Scan for the cell matching the given text and deliver its (x, y) coordinate at center. 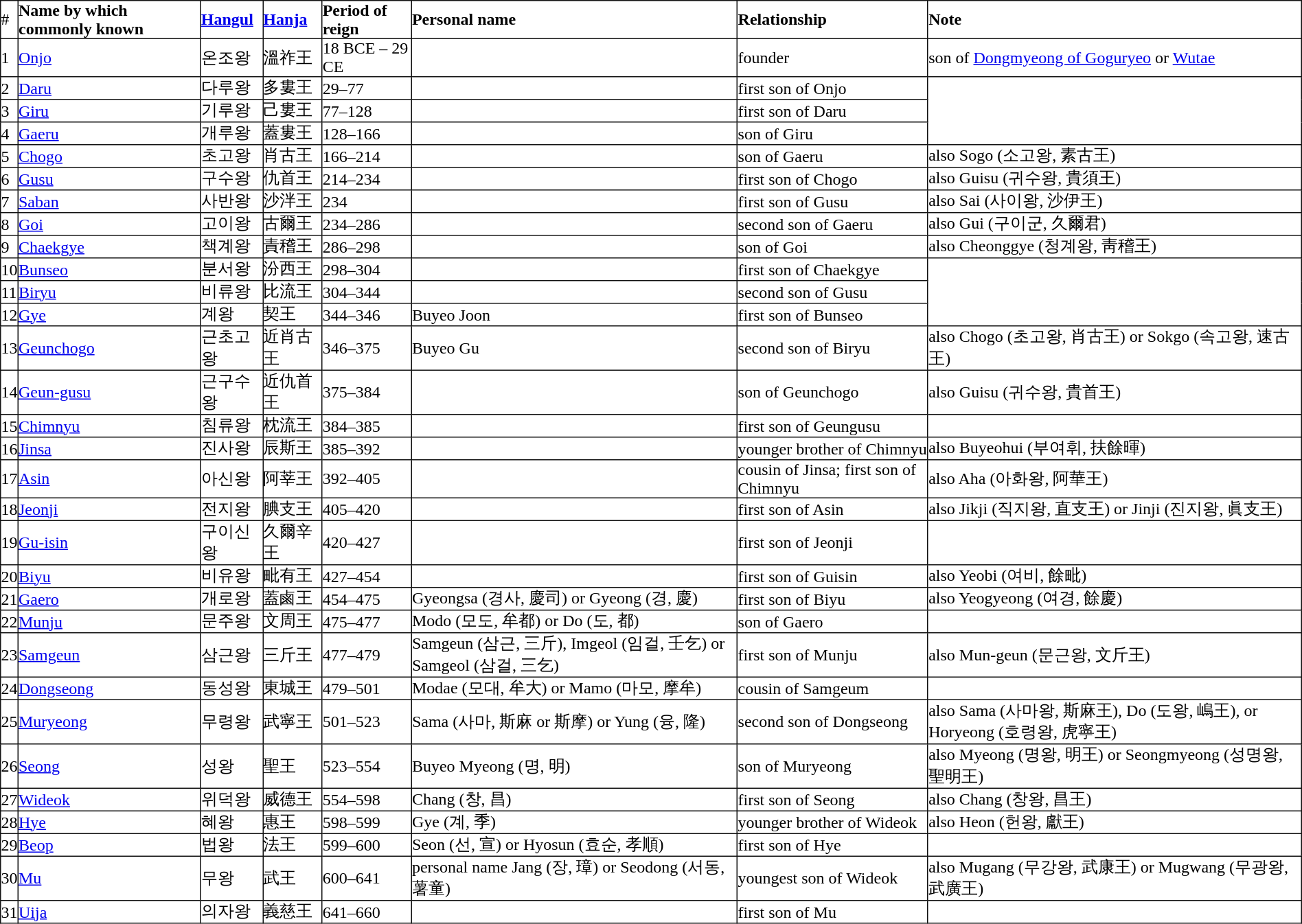
also Sogo (소고왕, 素古王) (1115, 157)
cousin of Jinsa; first son of Chimnyu (833, 479)
son of Geunchogo (833, 392)
Gusu (109, 178)
분서왕 (232, 269)
Period of reign (367, 20)
비유왕 (232, 577)
多婁王 (293, 88)
12 (10, 314)
三斤王 (293, 655)
286–298 (367, 247)
Samgeun (109, 655)
사반왕 (232, 202)
234–286 (367, 224)
first son of Hye (833, 844)
온조왕 (232, 58)
also Mugang (무강왕, 武康王) or Mugwang (무광왕,武廣王) (1115, 878)
비류왕 (232, 292)
武王 (293, 878)
Modae (모대, 牟大) or Mamo (마모, 摩牟) (574, 688)
惠王 (293, 822)
21 (10, 599)
위덕왕 (232, 799)
毗有王 (293, 577)
427–454 (367, 577)
214–234 (367, 178)
16 (10, 449)
4 (10, 133)
475–477 (367, 622)
first son of Biyu (833, 599)
진사왕 (232, 449)
威德王 (293, 799)
Gye (109, 314)
무왕 (232, 878)
Hanja (293, 20)
also Guisu (귀수왕, 貴首王) (1115, 392)
개루왕 (232, 133)
동성왕 (232, 688)
Personal name (574, 20)
26 (10, 766)
Gaero (109, 599)
17 (10, 479)
also Sai (사이왕, 沙伊王) (1115, 202)
己婁王 (293, 111)
24 (10, 688)
385–392 (367, 449)
523–554 (367, 766)
also Yeogyeong (여경, 餘慶) (1115, 599)
13 (10, 348)
구이신왕 (232, 542)
20 (10, 577)
肖古王 (293, 157)
first son of Onjo (833, 88)
second son of Gaeru (833, 224)
personal name Jang (장, 璋) or Seodong (서동, 薯童) (574, 878)
Chaekgye (109, 247)
second son of Biryu (833, 348)
also Jikji (직지왕, 直支王) or Jinji (진지왕, 眞支王) (1115, 509)
義慈王 (293, 912)
契王 (293, 314)
Seon (선, 宣) or Hyosun (효순, 孝順) (574, 844)
Jinsa (109, 449)
Gyeongsa (경사, 慶司) or Gyeong (경, 慶) (574, 599)
Beop (109, 844)
first son of Gusu (833, 202)
문주왕 (232, 622)
다루왕 (232, 88)
Biyu (109, 577)
younger brother of Wideok (833, 822)
also Guisu (귀수왕, 貴須王) (1115, 178)
초고왕 (232, 157)
11 (10, 292)
汾西王 (293, 269)
25 (10, 721)
375–384 (367, 392)
久爾辛王 (293, 542)
23 (10, 655)
Goi (109, 224)
Muryeong (109, 721)
384–385 (367, 426)
武寧王 (293, 721)
개로왕 (232, 599)
29–77 (367, 88)
younger brother of Chimnyu (833, 449)
聖王 (293, 766)
first son of Chaekgye (833, 269)
10 (10, 269)
30 (10, 878)
辰斯王 (293, 449)
first son of Chogo (833, 178)
Gye (계, 季) (574, 822)
腆支王 (293, 509)
沙泮王 (293, 202)
의자왕 (232, 912)
Modo (모도, 牟都) or Do (도, 都) (574, 622)
501–523 (367, 721)
Asin (109, 479)
second son of Dongseong (833, 721)
also Yeobi (여비, 餘毗) (1115, 577)
仇首王 (293, 178)
641–660 (367, 912)
구수왕 (232, 178)
Name by which commonly known (109, 20)
also Chogo (초고왕, 肖古王) or Sokgo (속고왕, 速古王) (1115, 348)
also Chang (창왕, 昌王) (1115, 799)
166–214 (367, 157)
Buyeo Myeong (명, 明) (574, 766)
son of Giru (833, 133)
Biryu (109, 292)
first son of Asin (833, 509)
first son of Bunseo (833, 314)
405–420 (367, 509)
6 (10, 178)
Chang (창, 昌) (574, 799)
also Cheonggye (청계왕, 靑稽王) (1115, 247)
9 (10, 247)
22 (10, 622)
Mu (109, 878)
son of Muryeong (833, 766)
first son of Seong (833, 799)
also Mun-geun (문근왕, 文斤王) (1115, 655)
Hye (109, 822)
18 (10, 509)
29 (10, 844)
아신왕 (232, 479)
also Myeong (명왕, 明王) or Seongmyeong (성명왕, 聖明王) (1115, 766)
477–479 (367, 655)
近肖古王 (293, 348)
128–166 (367, 133)
# (10, 20)
2 (10, 88)
founder (833, 58)
also Heon (헌왕, 獻王) (1115, 822)
성왕 (232, 766)
son of Gaeru (833, 157)
Jeonji (109, 509)
son of Goi (833, 247)
first son of Jeonji (833, 542)
계왕 (232, 314)
also Buyeohui (부여휘, 扶餘暉) (1115, 449)
first son of Guisin (833, 577)
東城王 (293, 688)
침류왕 (232, 426)
Buyeo Gu (574, 348)
전지왕 (232, 509)
Daru (109, 88)
Bunseo (109, 269)
554–598 (367, 799)
근초고왕 (232, 348)
77–128 (367, 111)
Sama (사마, 斯麻 or 斯摩) or Yung (융, 隆) (574, 721)
Relationship (833, 20)
first son of Mu (833, 912)
혜왕 (232, 822)
first son of Daru (833, 111)
also Gui (구이군, 久爾君) (1115, 224)
first son of Geungusu (833, 426)
346–375 (367, 348)
Chogo (109, 157)
責稽王 (293, 247)
Chimnyu (109, 426)
법왕 (232, 844)
second son of Gusu (833, 292)
Wideok (109, 799)
420–427 (367, 542)
溫祚王 (293, 58)
근구수왕 (232, 392)
454–475 (367, 599)
5 (10, 157)
also Sama (사마왕, 斯麻王), Do (도왕, 嶋王), or Horyeong (호령왕, 虎寧王) (1115, 721)
枕流王 (293, 426)
Buyeo Joon (574, 314)
600–641 (367, 878)
3 (10, 111)
8 (10, 224)
Uija (109, 912)
近仇首王 (293, 392)
蓋鹵王 (293, 599)
Geunchogo (109, 348)
무령왕 (232, 721)
古爾王 (293, 224)
Seong (109, 766)
法王 (293, 844)
Gaeru (109, 133)
삼근왕 (232, 655)
1 (10, 58)
392–405 (367, 479)
cousin of Samgeum (833, 688)
比流王 (293, 292)
Note (1115, 20)
18 BCE – 29 CE (367, 58)
298–304 (367, 269)
Dongseong (109, 688)
책계왕 (232, 247)
7 (10, 202)
기루왕 (232, 111)
304–344 (367, 292)
Geun-gusu (109, 392)
14 (10, 392)
234 (367, 202)
479–501 (367, 688)
28 (10, 822)
Gu-isin (109, 542)
蓋婁王 (293, 133)
Hangul (232, 20)
first son of Munju (833, 655)
Samgeun (삼근, 三斤), Imgeol (임걸, 壬乞) or Samgeol (삼걸, 三乞) (574, 655)
고이왕 (232, 224)
31 (10, 912)
Giru (109, 111)
27 (10, 799)
19 (10, 542)
598–599 (367, 822)
son of Dongmyeong of Goguryeo or Wutae (1115, 58)
15 (10, 426)
599–600 (367, 844)
344–346 (367, 314)
Saban (109, 202)
Munju (109, 622)
son of Gaero (833, 622)
also Aha (아화왕, 阿華王) (1115, 479)
阿莘王 (293, 479)
Onjo (109, 58)
youngest son of Wideok (833, 878)
文周王 (293, 622)
